Search for the cell housing the specified text and yield its (x, y) center coordinate. 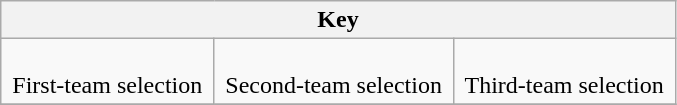
Second-team selection (334, 72)
Key (338, 20)
First-team selection (108, 72)
Third-team selection (564, 72)
